Return the [x, y] coordinate for the center point of the cell that contains the specified text.  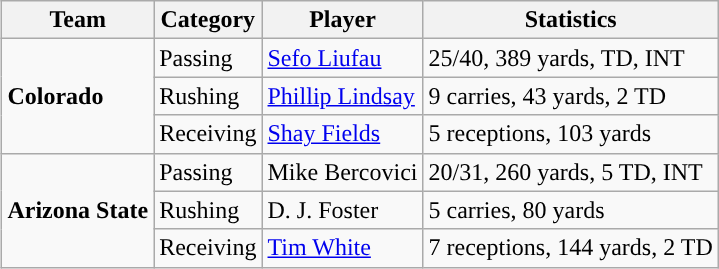
Shay Fields [342, 134]
5 receptions, 103 yards [570, 134]
Player [342, 20]
25/40, 389 yards, TD, INT [570, 58]
Colorado [78, 96]
20/31, 260 yards, 5 TD, INT [570, 172]
Phillip Lindsay [342, 96]
5 carries, 80 yards [570, 210]
Team [78, 20]
7 receptions, 144 yards, 2 TD [570, 248]
Mike Bercovici [342, 172]
9 carries, 43 yards, 2 TD [570, 96]
Sefo Liufau [342, 58]
D. J. Foster [342, 210]
Tim White [342, 248]
Category [208, 20]
Arizona State [78, 210]
Statistics [570, 20]
